Search for the cell housing the specified text and yield its (x, y) center coordinate. 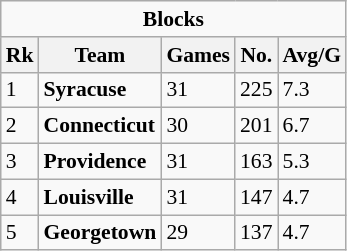
5.3 (312, 162)
5 (20, 233)
Connecticut (100, 126)
7.3 (312, 90)
1 (20, 90)
Games (198, 55)
Syracuse (100, 90)
2 (20, 126)
225 (256, 90)
6.7 (312, 126)
147 (256, 197)
Team (100, 55)
30 (198, 126)
Avg/G (312, 55)
137 (256, 233)
29 (198, 233)
4 (20, 197)
No. (256, 55)
3 (20, 162)
201 (256, 126)
Rk (20, 55)
Providence (100, 162)
163 (256, 162)
Georgetown (100, 233)
Louisville (100, 197)
Blocks (174, 19)
